Output the (X, Y) coordinate of the center of the cell containing the given text.  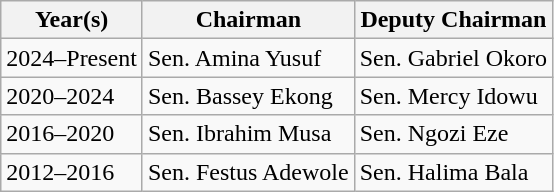
Sen. Mercy Idowu (453, 96)
Sen. Gabriel Okoro (453, 58)
Sen. Festus Adewole (248, 172)
Sen. Halima Bala (453, 172)
Sen. Ibrahim Musa (248, 134)
2012–2016 (72, 172)
2020–2024 (72, 96)
2016–2020 (72, 134)
Year(s) (72, 20)
2024–Present (72, 58)
Sen. Ngozi Eze (453, 134)
Sen. Amina Yusuf (248, 58)
Chairman (248, 20)
Sen. Bassey Ekong (248, 96)
Deputy Chairman (453, 20)
